Find where the given text appears and provide that cell's center as [X, Y] coordinate. 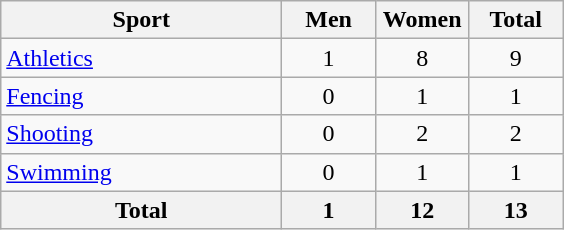
Shooting [142, 134]
Men [329, 20]
Women [422, 20]
Swimming [142, 172]
13 [516, 210]
Sport [142, 20]
Fencing [142, 96]
9 [516, 58]
12 [422, 210]
8 [422, 58]
Athletics [142, 58]
